Provide the (x, y) coordinate of the cell's center where the given text is located.  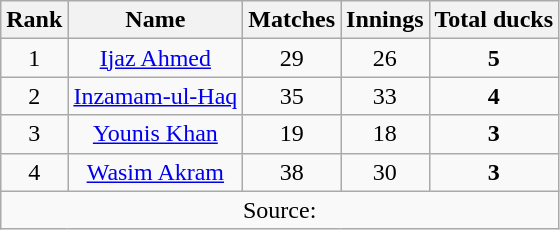
5 (494, 58)
Rank (34, 20)
1 (34, 58)
26 (385, 58)
2 (34, 96)
Younis Khan (156, 134)
19 (292, 134)
Wasim Akram (156, 172)
35 (292, 96)
Source: (280, 210)
33 (385, 96)
18 (385, 134)
Matches (292, 20)
Innings (385, 20)
Name (156, 20)
38 (292, 172)
Total ducks (494, 20)
29 (292, 58)
Inzamam-ul-Haq (156, 96)
30 (385, 172)
Ijaz Ahmed (156, 58)
